For the text-containing cell, return its midpoint in (X, Y) coordinate format. 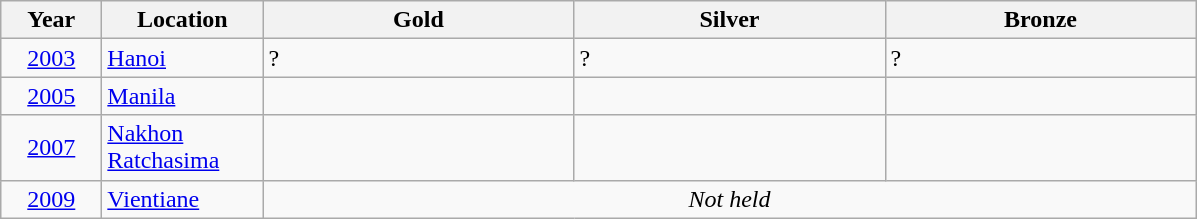
2003 (52, 58)
Not held (730, 199)
2007 (52, 148)
Silver (730, 20)
Year (52, 20)
Gold (418, 20)
Bronze (1040, 20)
Manila (182, 96)
2009 (52, 199)
2005 (52, 96)
Vientiane (182, 199)
Hanoi (182, 58)
Location (182, 20)
Nakhon Ratchasima (182, 148)
